Search for the cell housing the specified text and yield its (x, y) center coordinate. 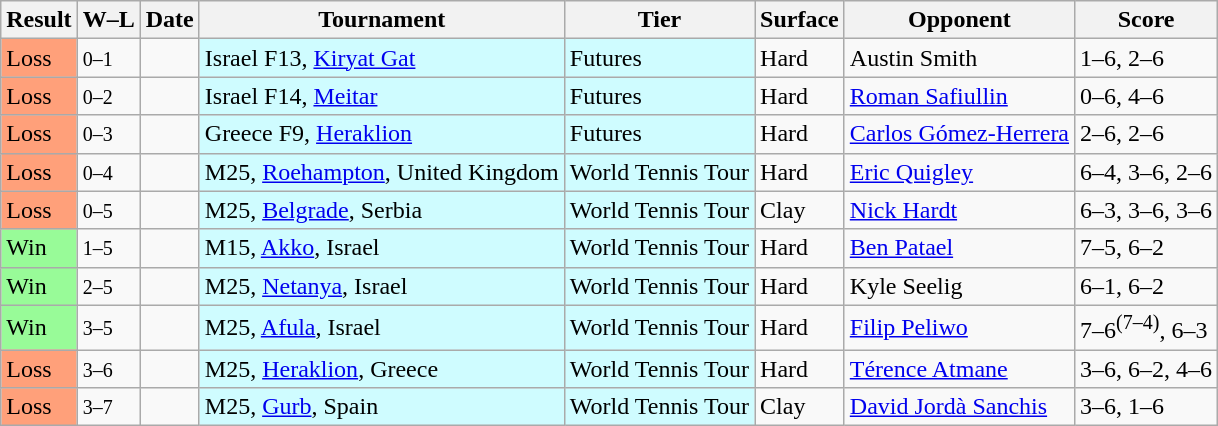
6–1, 6–2 (1146, 286)
Israel F14, Meitar (382, 96)
6–4, 3–6, 2–6 (1146, 172)
W–L (108, 20)
Eric Quigley (959, 172)
Date (170, 20)
3–7 (108, 407)
2–6, 2–6 (1146, 134)
0–2 (108, 96)
M15, Akko, Israel (382, 248)
3–5 (108, 328)
0–3 (108, 134)
1–5 (108, 248)
Kyle Seelig (959, 286)
David Jordà Sanchis (959, 407)
7–6(7–4), 6–3 (1146, 328)
M25, Belgrade, Serbia (382, 210)
3–6 (108, 369)
2–5 (108, 286)
3–6, 6–2, 4–6 (1146, 369)
Score (1146, 20)
Roman Safiullin (959, 96)
Tournament (382, 20)
M25, Heraklion, Greece (382, 369)
1–6, 2–6 (1146, 58)
Carlos Gómez-Herrera (959, 134)
M25, Roehampton, United Kingdom (382, 172)
7–5, 6–2 (1146, 248)
Tier (659, 20)
3–6, 1–6 (1146, 407)
Greece F9, Heraklion (382, 134)
M25, Afula, Israel (382, 328)
M25, Gurb, Spain (382, 407)
Opponent (959, 20)
Israel F13, Kiryat Gat (382, 58)
0–4 (108, 172)
Austin Smith (959, 58)
Térence Atmane (959, 369)
Ben Patael (959, 248)
0–6, 4–6 (1146, 96)
Nick Hardt (959, 210)
M25, Netanya, Israel (382, 286)
0–1 (108, 58)
0–5 (108, 210)
Result (39, 20)
Surface (800, 20)
Filip Peliwo (959, 328)
6–3, 3–6, 3–6 (1146, 210)
